Output the (X, Y) coordinate of the center of the cell containing the given text.  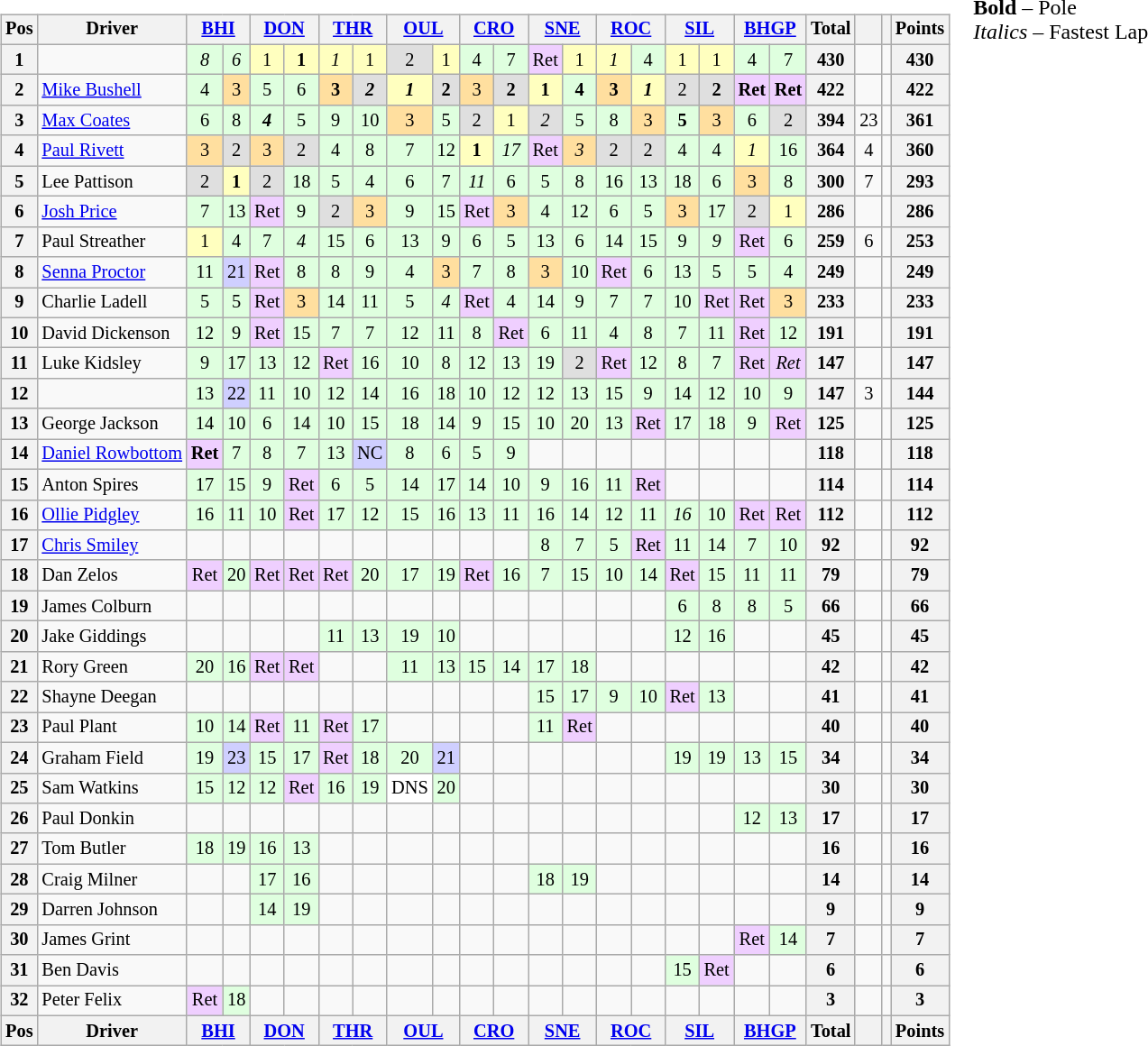
394 (831, 121)
Max Coates (112, 121)
Ben Davis (112, 970)
Paul Plant (112, 728)
25 (19, 788)
Lee Pattison (112, 181)
Chris Smiley (112, 546)
144 (920, 394)
Jake Giddings (112, 637)
Paul Streather (112, 242)
James Colburn (112, 606)
Daniel Rowbottom (112, 454)
Sam Watkins (112, 788)
293 (920, 181)
361 (920, 121)
Paul Donkin (112, 819)
259 (831, 242)
Charlie Ladell (112, 303)
Dan Zelos (112, 575)
Paul Rivett (112, 151)
364 (831, 151)
George Jackson (112, 424)
29 (19, 910)
Anton Spires (112, 484)
26 (19, 819)
300 (831, 181)
31 (19, 970)
Graham Field (112, 757)
Shayne Deegan (112, 697)
David Dickenson (112, 333)
Ollie Pidgley (112, 515)
James Grint (112, 940)
DNS (409, 788)
27 (19, 849)
Tom Butler (112, 849)
360 (920, 151)
253 (920, 242)
Senna Proctor (112, 272)
Rory Green (112, 666)
Luke Kidsley (112, 363)
Darren Johnson (112, 910)
28 (19, 879)
Josh Price (112, 212)
Craig Milner (112, 879)
Peter Felix (112, 1001)
NC (370, 454)
24 (19, 757)
Mike Bushell (112, 90)
32 (19, 1001)
